Provide the (x, y) coordinate of the cell's center where the given text is located.  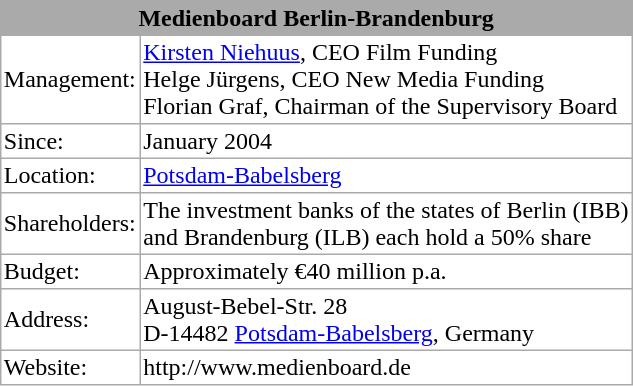
http://www.medienboard.de (386, 368)
Management: (70, 80)
Address: (70, 320)
Budget: (70, 272)
Medienboard Berlin-Brandenburg (316, 18)
Location: (70, 176)
Website: (70, 368)
The investment banks of the states of Berlin (IBB)and Brandenburg (ILB) each hold a 50% share (386, 224)
August-Bebel-Str. 28D-14482 Potsdam-Babelsberg, Germany (386, 320)
Shareholders: (70, 224)
Since: (70, 140)
Approximately €40 million p.a. (386, 272)
Kirsten Niehuus, CEO Film FundingHelge Jürgens, CEO New Media FundingFlorian Graf, Chairman of the Supervisory Board (386, 80)
January 2004 (386, 140)
Potsdam-Babelsberg (386, 176)
